Pinpoint the cell where the given text exists, returning its [x, y] midpoint coordinate. 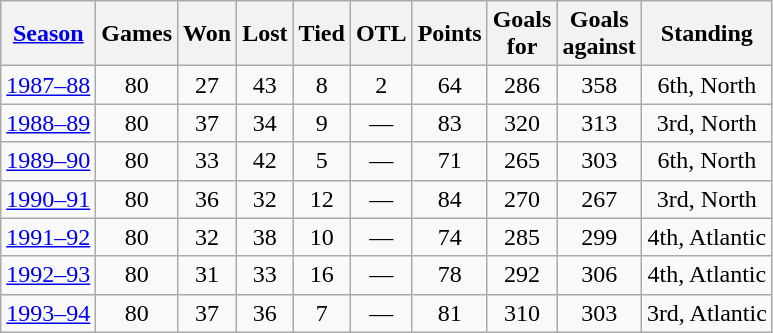
Goalsagainst [599, 34]
16 [322, 275]
8 [322, 85]
299 [599, 237]
270 [522, 199]
74 [450, 237]
358 [599, 85]
Lost [265, 34]
Season [48, 34]
OTL [381, 34]
285 [522, 237]
5 [322, 161]
64 [450, 85]
1989–90 [48, 161]
71 [450, 161]
81 [450, 313]
292 [522, 275]
265 [522, 161]
286 [522, 85]
2 [381, 85]
27 [208, 85]
1991–92 [48, 237]
267 [599, 199]
10 [322, 237]
7 [322, 313]
313 [599, 123]
78 [450, 275]
42 [265, 161]
84 [450, 199]
43 [265, 85]
310 [522, 313]
1987–88 [48, 85]
83 [450, 123]
Standing [706, 34]
1993–94 [48, 313]
38 [265, 237]
Games [137, 34]
320 [522, 123]
Goalsfor [522, 34]
1988–89 [48, 123]
1992–93 [48, 275]
12 [322, 199]
31 [208, 275]
Tied [322, 34]
Points [450, 34]
3rd, Atlantic [706, 313]
34 [265, 123]
306 [599, 275]
9 [322, 123]
Won [208, 34]
1990–91 [48, 199]
